Identify which cell holds the provided text, then report its (x, y) central coordinate. 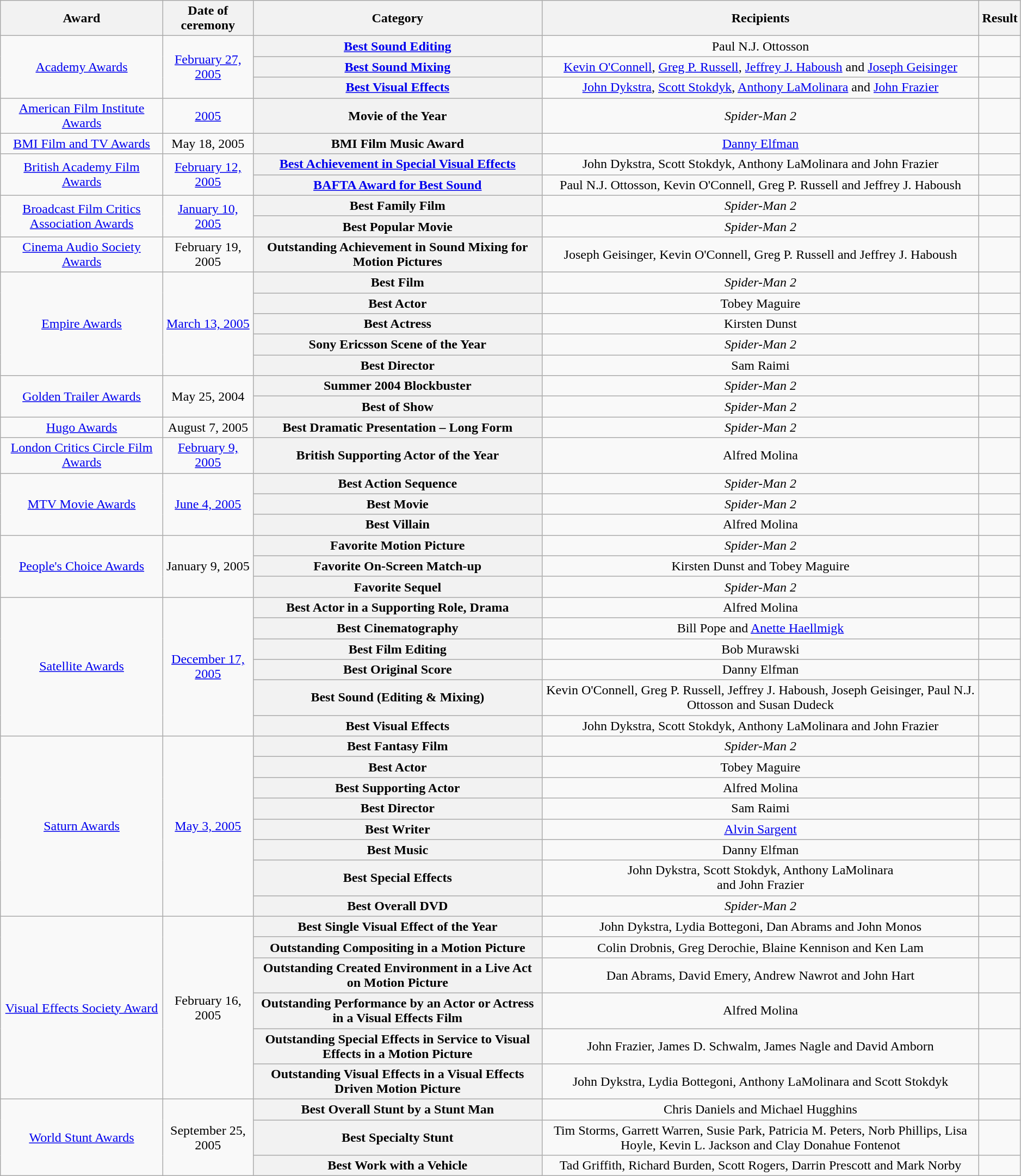
Best Villain (397, 525)
February 12, 2005 (208, 175)
Joseph Geisinger, Kevin O'Connell, Greg P. Russell and Jeffrey J. Haboush (760, 254)
Kevin O'Connell, Greg P. Russell, Jeffrey J. Haboush, Joseph Geisinger, Paul N.J. Ottosson and Susan Dudeck (760, 698)
People's Choice Awards (82, 566)
Outstanding Special Effects in Service to Visual Effects in a Motion Picture (397, 1046)
Summer 2004 Blockbuster (397, 386)
Bill Pope and Anette Haellmigk (760, 628)
BAFTA Award for Best Sound (397, 185)
BMI Film Music Award (397, 144)
January 9, 2005 (208, 566)
American Film Institute Awards (82, 115)
Best Film Editing (397, 649)
Best Film (397, 282)
Empire Awards (82, 323)
Category (397, 18)
Best Family Film (397, 206)
Best Sound Editing (397, 46)
Colin Drobnis, Greg Derochie, Blaine Kennison and Ken Lam (760, 947)
Best Fantasy Film (397, 746)
February 9, 2005 (208, 456)
Kirsten Dunst (760, 324)
January 10, 2005 (208, 216)
Cinema Audio Society Awards (82, 254)
Best Special Effects (397, 878)
Best Original Score (397, 670)
British Supporting Actor of the Year (397, 456)
Broadcast Film Critics Association Awards (82, 216)
February 16, 2005 (208, 1007)
Best Work with a Vehicle (397, 1166)
Best Movie (397, 504)
Outstanding Created Environment in a Live Act on Motion Picture (397, 975)
Best Popular Movie (397, 226)
John Frazier, James D. Schwalm, James Nagle and David Amborn (760, 1046)
Best Overall Stunt by a Stunt Man (397, 1110)
MTV Movie Awards (82, 504)
August 7, 2005 (208, 427)
Movie of the Year (397, 115)
Best Supporting Actor (397, 788)
World Stunt Awards (82, 1137)
Best Single Visual Effect of the Year (397, 926)
Alvin Sargent (760, 829)
Result (1000, 18)
Sony Ericsson Scene of the Year (397, 345)
May 18, 2005 (208, 144)
Best Cinematography (397, 628)
John Dykstra, Scott Stokdyk, Anthony LaMolinaraand John Frazier (760, 878)
Outstanding Achievement in Sound Mixing for Motion Pictures (397, 254)
2005 (208, 115)
Best of Show (397, 407)
Paul N.J. Ottosson, Kevin O'Connell, Greg P. Russell and Jeffrey J. Haboush (760, 185)
Academy Awards (82, 67)
Outstanding Compositing in a Motion Picture (397, 947)
Golden Trailer Awards (82, 396)
Best Dramatic Presentation – Long Form (397, 427)
Best Music (397, 850)
September 25, 2005 (208, 1137)
Best Specialty Stunt (397, 1137)
June 4, 2005 (208, 504)
Date of ceremony (208, 18)
Best Action Sequence (397, 483)
Kirsten Dunst and Tobey Maguire (760, 566)
John Dykstra, Lydia Bottegoni, Anthony LaMolinara and Scott Stokdyk (760, 1082)
Satellite Awards (82, 667)
Best Sound (Editing & Mixing) (397, 698)
Best Achievement in Special Visual Effects (397, 164)
Award (82, 18)
December 17, 2005 (208, 667)
John Dykstra, Lydia Bottegoni, Dan Abrams and John Monos (760, 926)
Tad Griffith, Richard Burden, Scott Rogers, Darrin Prescott and Mark Norby (760, 1166)
Best Sound Mixing (397, 67)
Recipients (760, 18)
London Critics Circle Film Awards (82, 456)
March 13, 2005 (208, 323)
Outstanding Visual Effects in a Visual Effects Driven Motion Picture (397, 1082)
British Academy Film Awards (82, 175)
Kevin O'Connell, Greg P. Russell, Jeffrey J. Haboush and Joseph Geisinger (760, 67)
Saturn Awards (82, 826)
Hugo Awards (82, 427)
May 25, 2004 (208, 396)
February 27, 2005 (208, 67)
BMI Film and TV Awards (82, 144)
Tim Storms, Garrett Warren, Susie Park, Patricia M. Peters, Norb Phillips, Lisa Hoyle, Kevin L. Jackson and Clay Donahue Fontenot (760, 1137)
Favorite Motion Picture (397, 545)
Paul N.J. Ottosson (760, 46)
Favorite On-Screen Match-up (397, 566)
Bob Murawski (760, 649)
Dan Abrams, David Emery, Andrew Nawrot and John Hart (760, 975)
Chris Daniels and Michael Hugghins (760, 1110)
Visual Effects Society Award (82, 1007)
Best Actress (397, 324)
Best Actor in a Supporting Role, Drama (397, 607)
Best Writer (397, 829)
Favorite Sequel (397, 587)
February 19, 2005 (208, 254)
Outstanding Performance by an Actor or Actress in a Visual Effects Film (397, 1010)
May 3, 2005 (208, 826)
Best Overall DVD (397, 906)
